For the text-containing cell, return its midpoint in [X, Y] coordinate format. 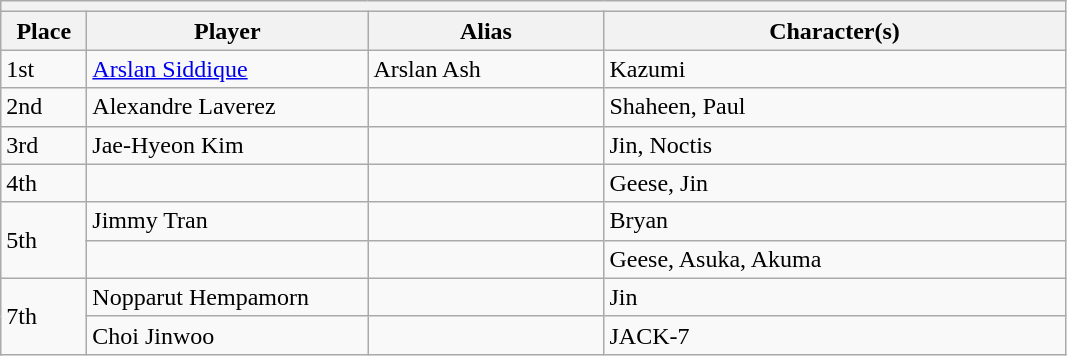
Choi Jinwoo [228, 335]
2nd [44, 107]
Arslan Ash [486, 69]
Jin, Noctis [834, 145]
Jae-Hyeon Kim [228, 145]
Jin [834, 297]
Kazumi [834, 69]
Player [228, 31]
Alias [486, 31]
1st [44, 69]
3rd [44, 145]
Arslan Siddique [228, 69]
Shaheen, Paul [834, 107]
Geese, Asuka, Akuma [834, 259]
5th [44, 240]
Alexandre Laverez [228, 107]
Nopparut Hempamorn [228, 297]
Place [44, 31]
4th [44, 183]
JACK-7 [834, 335]
Bryan [834, 221]
Character(s) [834, 31]
Geese, Jin [834, 183]
7th [44, 316]
Jimmy Tran [228, 221]
